Identify which cell holds the provided text, then report its (x, y) central coordinate. 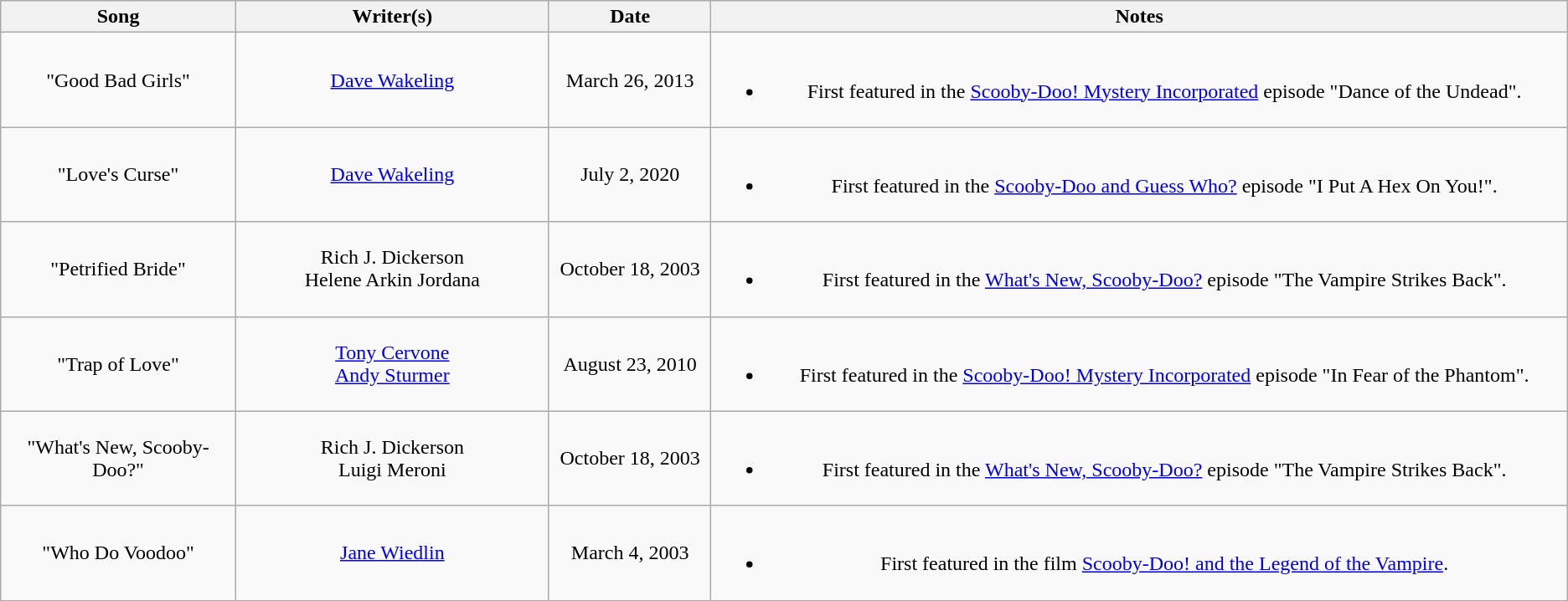
"Love's Curse" (119, 174)
August 23, 2010 (630, 363)
Writer(s) (392, 17)
"What's New, Scooby-Doo?" (119, 459)
"Good Bad Girls" (119, 80)
First featured in the Scooby-Doo and Guess Who? episode "I Put A Hex On You!". (1139, 174)
First featured in the film Scooby-Doo! and the Legend of the Vampire. (1139, 552)
July 2, 2020 (630, 174)
First featured in the Scooby-Doo! Mystery Incorporated episode "Dance of the Undead". (1139, 80)
Notes (1139, 17)
"Petrified Bride" (119, 270)
"Trap of Love" (119, 363)
Rich J. DickersonHelene Arkin Jordana (392, 270)
Song (119, 17)
Date (630, 17)
Tony CervoneAndy Sturmer (392, 363)
March 26, 2013 (630, 80)
First featured in the Scooby-Doo! Mystery Incorporated episode "In Fear of the Phantom". (1139, 363)
"Who Do Voodoo" (119, 552)
Rich J. DickersonLuigi Meroni (392, 459)
March 4, 2003 (630, 552)
Jane Wiedlin (392, 552)
